Capture the cell that displays the provided text and extract its (x, y) central coordinate. 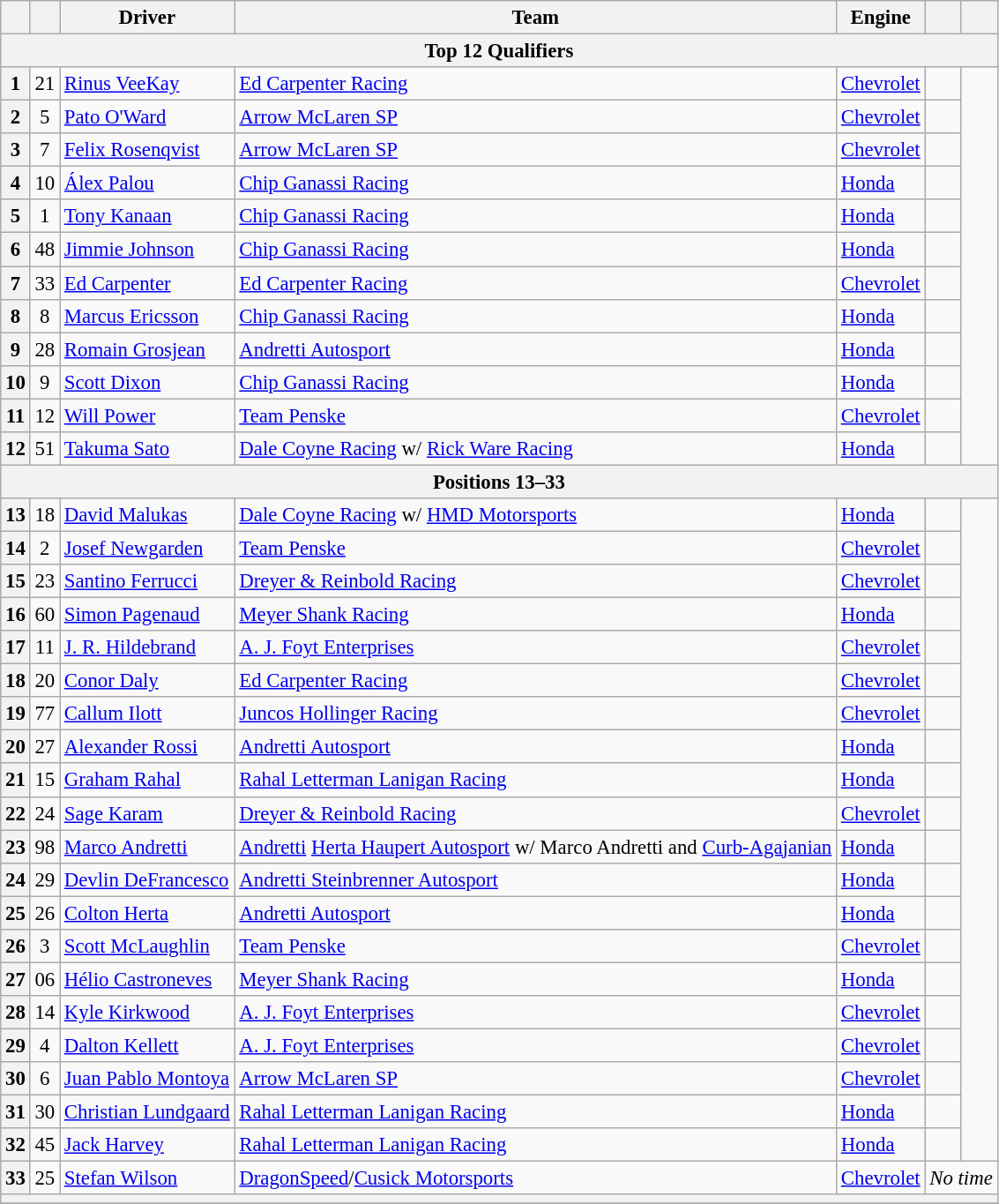
Scott McLaughlin (148, 946)
19 (16, 714)
Ed Carpenter (148, 283)
32 (16, 1145)
Kyle Kirkwood (148, 1013)
Felix Rosenqvist (148, 150)
Takuma Sato (148, 449)
Juncos Hollinger Racing (535, 714)
No time (961, 1178)
77 (44, 714)
13 (16, 515)
Dale Coyne Racing w/ HMD Motorsports (535, 515)
Scott Dixon (148, 382)
Juan Pablo Montoya (148, 1079)
Marcus Ericsson (148, 316)
Andretti Steinbrenner Autosport (535, 879)
98 (44, 847)
Callum Ilott (148, 714)
Alexander Rossi (148, 747)
Romain Grosjean (148, 349)
Sage Karam (148, 813)
22 (16, 813)
Graham Rahal (148, 781)
48 (44, 250)
Andretti Herta Haupert Autosport w/ Marco Andretti and Curb-Agajanian (535, 847)
Pato O'Ward (148, 117)
Will Power (148, 415)
Engine (881, 18)
Dalton Kellett (148, 1045)
Marco Andretti (148, 847)
45 (44, 1145)
Stefan Wilson (148, 1178)
Jack Harvey (148, 1145)
J. R. Hildebrand (148, 647)
60 (44, 615)
Santino Ferrucci (148, 581)
Top 12 Qualifiers (499, 51)
Simon Pagenaud (148, 615)
16 (16, 615)
Conor Daly (148, 681)
06 (44, 979)
David Malukas (148, 515)
Colton Herta (148, 913)
DragonSpeed/Cusick Motorsports (535, 1178)
31 (16, 1112)
Team (535, 18)
Álex Palou (148, 183)
Tony Kanaan (148, 216)
17 (16, 647)
Rinus VeeKay (148, 84)
Devlin DeFrancesco (148, 879)
Hélio Castroneves (148, 979)
51 (44, 449)
Positions 13–33 (499, 482)
Josef Newgarden (148, 548)
Jimmie Johnson (148, 250)
Driver (148, 18)
Christian Lundgaard (148, 1112)
Dale Coyne Racing w/ Rick Ware Racing (535, 449)
